Detect which cell encompasses the target text, then output its [x, y] center coordinate. 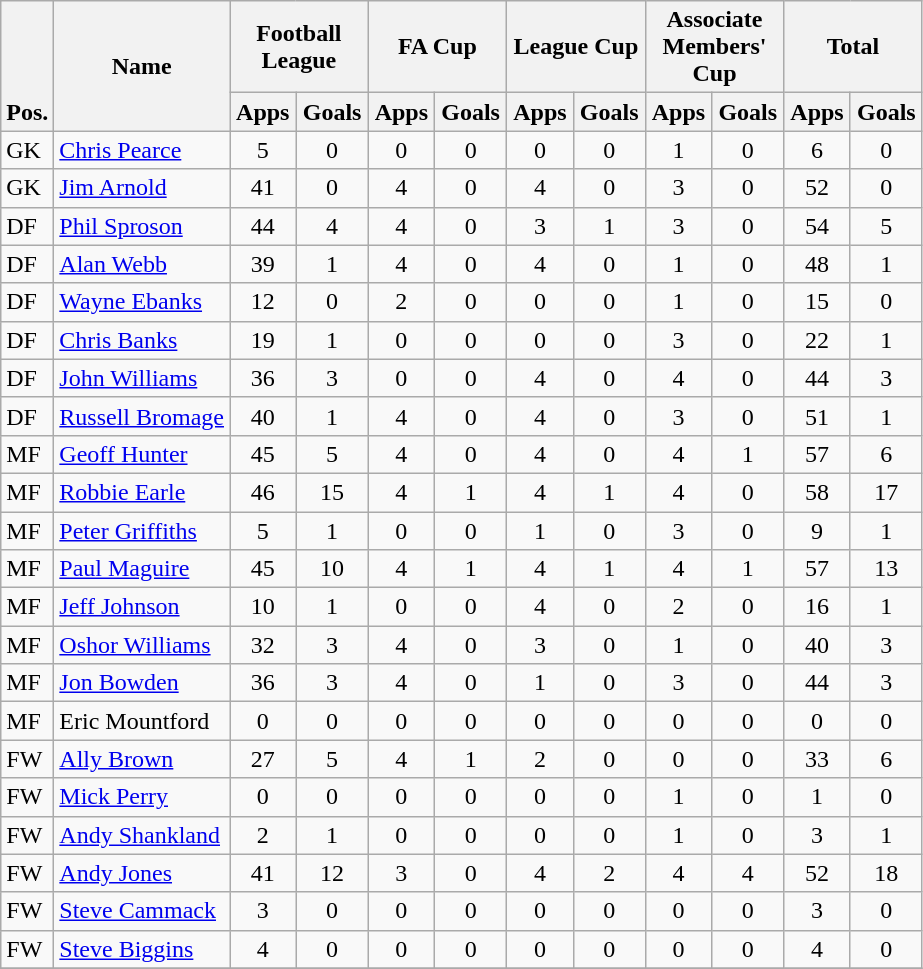
51 [818, 416]
Eric Mountford [142, 721]
33 [818, 759]
48 [818, 264]
39 [264, 264]
Phil Sproson [142, 226]
Jon Bowden [142, 683]
17 [886, 492]
32 [264, 645]
Jeff Johnson [142, 607]
18 [886, 873]
Geoff Hunter [142, 454]
Total [854, 47]
Chris Pearce [142, 150]
22 [818, 340]
16 [818, 607]
58 [818, 492]
Mick Perry [142, 797]
Oshor Williams [142, 645]
Ally Brown [142, 759]
9 [818, 531]
Football League [300, 47]
Andy Shankland [142, 835]
Steve Cammack [142, 911]
19 [264, 340]
Peter Griffiths [142, 531]
Wayne Ebanks [142, 302]
Andy Jones [142, 873]
Alan Webb [142, 264]
46 [264, 492]
13 [886, 569]
Steve Biggins [142, 949]
Associate Members' Cup [714, 47]
League Cup [576, 47]
27 [264, 759]
John Williams [142, 378]
54 [818, 226]
Robbie Earle [142, 492]
Jim Arnold [142, 188]
Russell Bromage [142, 416]
Name [142, 66]
Paul Maguire [142, 569]
FA Cup [438, 47]
Pos. [28, 66]
Chris Banks [142, 340]
